Capture the cell that displays the provided text and extract its (x, y) central coordinate. 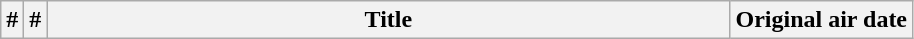
Title (388, 20)
Original air date (822, 20)
